Return (x, y) of the center of cell containing provided text 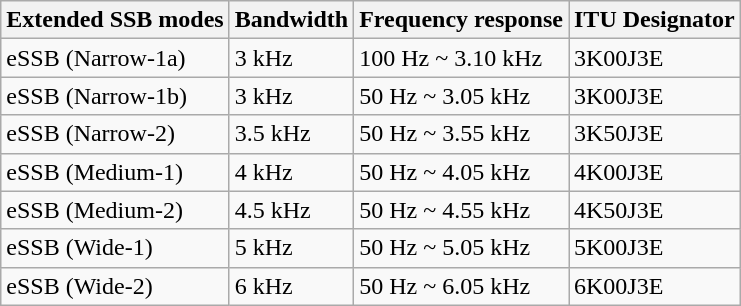
4K00J3E (654, 172)
Bandwidth (291, 20)
eSSB (Narrow-1b) (115, 96)
50 Hz ~ 3.55 kHz (462, 134)
6 kHz (291, 286)
3K50J3E (654, 134)
eSSB (Narrow-1a) (115, 58)
3.5 kHz (291, 134)
4 kHz (291, 172)
4.5 kHz (291, 210)
Extended SSB modes (115, 20)
eSSB (Medium-1) (115, 172)
50 Hz ~ 6.05 kHz (462, 286)
100 Hz ~ 3.10 kHz (462, 58)
6K00J3E (654, 286)
50 Hz ~ 4.55 kHz (462, 210)
50 Hz ~ 5.05 kHz (462, 248)
eSSB (Narrow-2) (115, 134)
eSSB (Medium-2) (115, 210)
50 Hz ~ 3.05 kHz (462, 96)
5K00J3E (654, 248)
4K50J3E (654, 210)
eSSB (Wide-2) (115, 286)
5 kHz (291, 248)
Frequency response (462, 20)
ITU Designator (654, 20)
eSSB (Wide-1) (115, 248)
50 Hz ~ 4.05 kHz (462, 172)
